Detect which cell encompasses the target text, then output its (x, y) center coordinate. 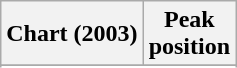
Peakposition (189, 34)
Chart (2003) (72, 34)
